Detect which cell encompasses the target text, then output its [X, Y] center coordinate. 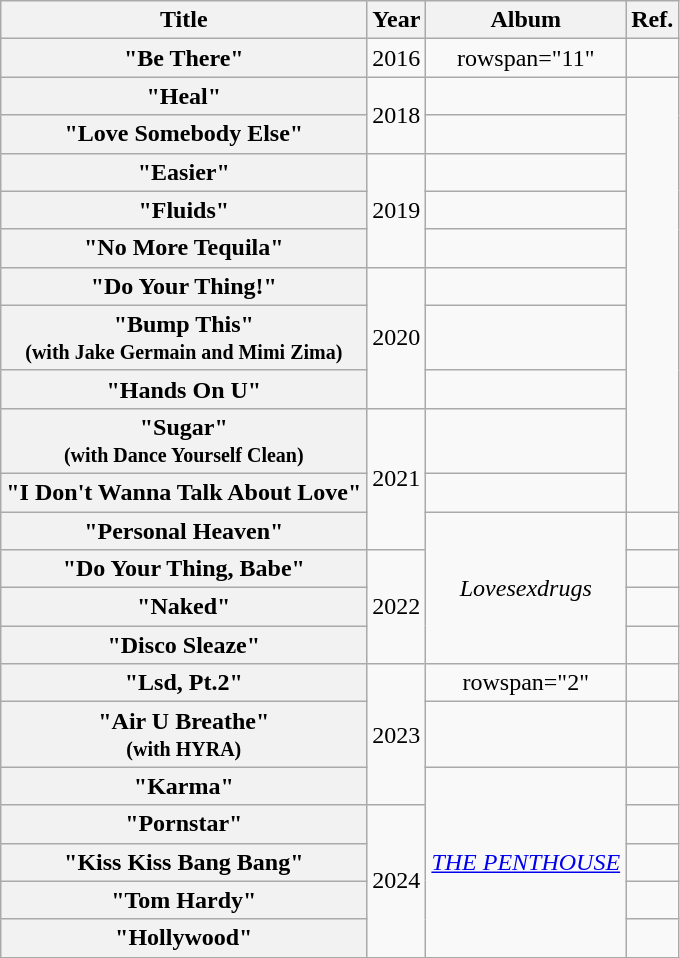
rowspan="2" [526, 683]
Album [526, 20]
2021 [396, 478]
"Sugar"(with Dance Yourself Clean) [184, 440]
"Kiss Kiss Bang Bang" [184, 862]
2018 [396, 115]
"Karma" [184, 786]
rowspan="11" [526, 58]
2024 [396, 881]
2022 [396, 607]
Ref. [652, 20]
"Love Somebody Else" [184, 134]
"Naked" [184, 607]
"Tom Hardy" [184, 900]
THE PENTHOUSE [526, 862]
"Hollywood" [184, 938]
"I Don't Wanna Talk About Love" [184, 492]
"Personal Heaven" [184, 531]
2023 [396, 734]
"No More Tequila" [184, 248]
Year [396, 20]
"Easier" [184, 172]
Title [184, 20]
"Air U Breathe"(with HYRA) [184, 734]
"Lsd, Pt.2" [184, 683]
"Do Your Thing!" [184, 286]
"Hands On U" [184, 389]
"Be There" [184, 58]
"Do Your Thing, Babe" [184, 569]
"Bump This"(with Jake Germain and Mimi Zima) [184, 338]
"Disco Sleaze" [184, 645]
2016 [396, 58]
"Heal" [184, 96]
Lovesexdrugs [526, 588]
"Fluids" [184, 210]
2020 [396, 338]
"Pornstar" [184, 824]
2019 [396, 210]
